Detect which cell encompasses the target text, then output its [X, Y] center coordinate. 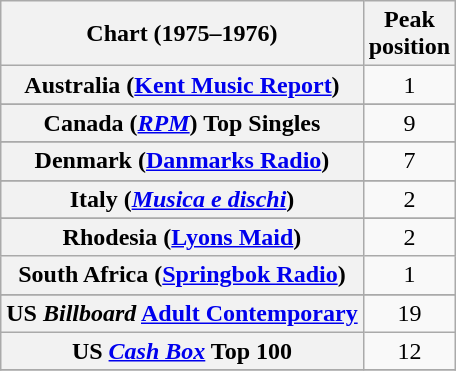
Chart (1975–1976) [182, 34]
19 [409, 313]
South Africa (Springbok Radio) [182, 275]
Denmark (Danmarks Radio) [182, 161]
US Cash Box Top 100 [182, 351]
12 [409, 351]
Italy (Musica e dischi) [182, 199]
Rhodesia (Lyons Maid) [182, 237]
7 [409, 161]
Australia (Kent Music Report) [182, 85]
Peakposition [409, 34]
Canada (RPM) Top Singles [182, 123]
US Billboard Adult Contemporary [182, 313]
9 [409, 123]
